Locate the cell with the specified text and output its [X, Y] center coordinate. 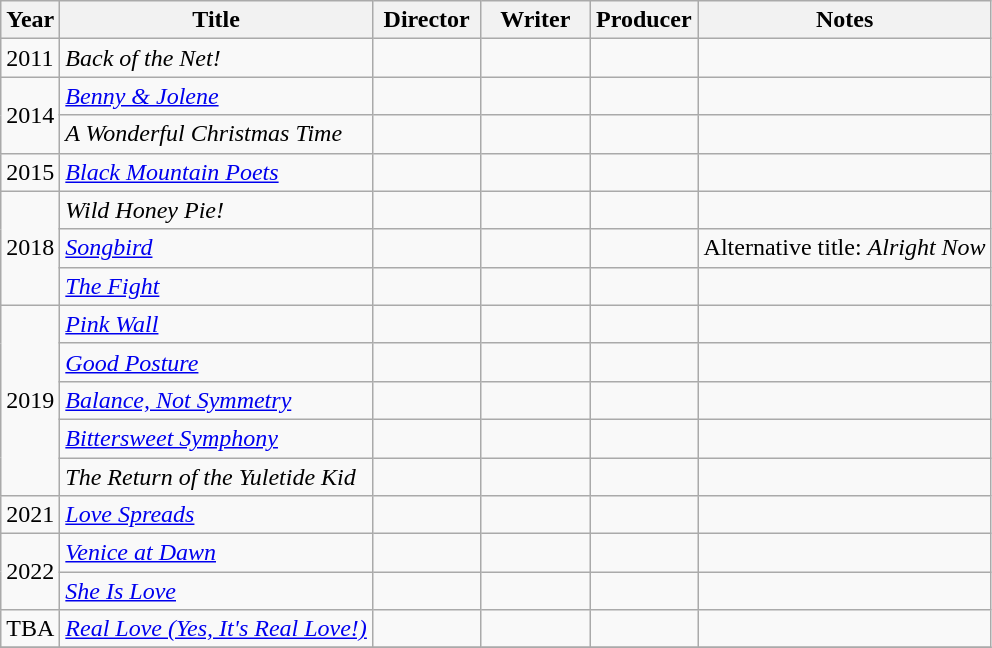
Balance, Not Symmetry [216, 400]
She Is Love [216, 591]
2014 [30, 115]
2018 [30, 248]
Wild Honey Pie! [216, 210]
Notes [844, 20]
Alternative title: Alright Now [844, 248]
A Wonderful Christmas Time [216, 134]
Good Posture [216, 362]
Benny & Jolene [216, 96]
Year [30, 20]
Real Love (Yes, It's Real Love!) [216, 629]
The Fight [216, 286]
Pink Wall [216, 324]
2022 [30, 572]
Writer [536, 20]
2019 [30, 400]
The Return of the Yuletide Kid [216, 477]
Title [216, 20]
Love Spreads [216, 515]
2011 [30, 58]
TBA [30, 629]
Producer [644, 20]
Black Mountain Poets [216, 172]
2021 [30, 515]
Director [426, 20]
Venice at Dawn [216, 553]
Back of the Net! [216, 58]
Songbird [216, 248]
2015 [30, 172]
Bittersweet Symphony [216, 438]
